Find where the given text appears and provide that cell's center as (X, Y) coordinate. 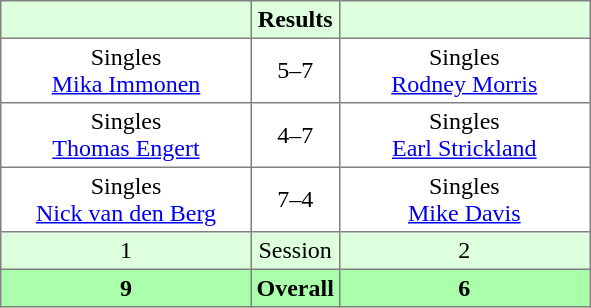
SinglesMika Immonen (126, 70)
SinglesThomas Engert (126, 135)
7–4 (295, 199)
4–7 (295, 135)
SinglesMike Davis (464, 199)
5–7 (295, 70)
SinglesRodney Morris (464, 70)
2 (464, 251)
6 (464, 288)
9 (126, 288)
1 (126, 251)
SinglesEarl Strickland (464, 135)
Results (295, 20)
Session (295, 251)
Overall (295, 288)
SinglesNick van den Berg (126, 199)
